For the text-containing cell, return its midpoint in [x, y] coordinate format. 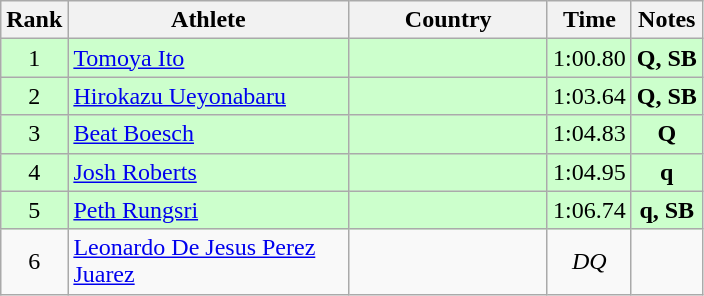
Beat Boesch [208, 134]
1:06.74 [589, 210]
1:04.95 [589, 172]
Tomoya Ito [208, 58]
Time [589, 20]
2 [34, 96]
5 [34, 210]
q, SB [666, 210]
Josh Roberts [208, 172]
Peth Rungsri [208, 210]
4 [34, 172]
Athlete [208, 20]
q [666, 172]
1:04.83 [589, 134]
DQ [589, 262]
1:00.80 [589, 58]
Notes [666, 20]
Hirokazu Ueyonabaru [208, 96]
Country [448, 20]
Q [666, 134]
1:03.64 [589, 96]
Leonardo De Jesus Perez Juarez [208, 262]
Rank [34, 20]
6 [34, 262]
1 [34, 58]
3 [34, 134]
